Find where the given text appears and provide that cell's center as [X, Y] coordinate. 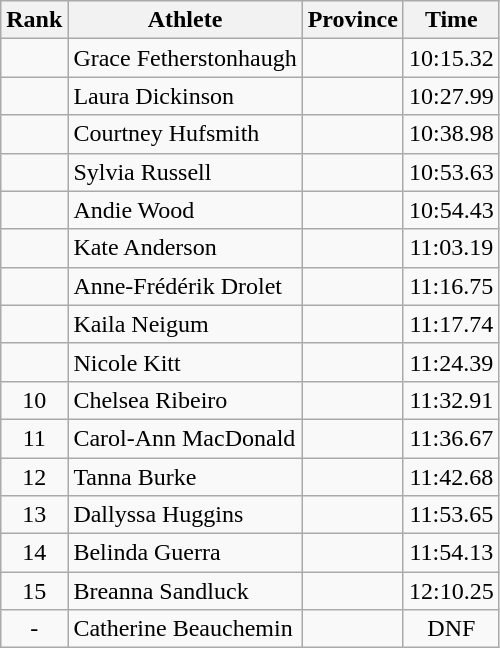
10:38.98 [451, 134]
14 [34, 553]
10:27.99 [451, 96]
DNF [451, 629]
10:15.32 [451, 58]
Breanna Sandluck [185, 591]
Catherine Beauchemin [185, 629]
11:32.91 [451, 400]
Kate Anderson [185, 248]
Kaila Neigum [185, 324]
10 [34, 400]
11 [34, 438]
11:42.68 [451, 477]
Tanna Burke [185, 477]
13 [34, 515]
Athlete [185, 20]
Anne-Frédérik Drolet [185, 286]
Time [451, 20]
Sylvia Russell [185, 172]
12:10.25 [451, 591]
10:54.43 [451, 210]
Laura Dickinson [185, 96]
11:54.13 [451, 553]
Grace Fetherstonhaugh [185, 58]
11:03.19 [451, 248]
11:16.75 [451, 286]
Belinda Guerra [185, 553]
Rank [34, 20]
10:53.63 [451, 172]
Dallyssa Huggins [185, 515]
Province [352, 20]
Chelsea Ribeiro [185, 400]
11:53.65 [451, 515]
Nicole Kitt [185, 362]
- [34, 629]
Carol-Ann MacDonald [185, 438]
15 [34, 591]
11:36.67 [451, 438]
Courtney Hufsmith [185, 134]
Andie Wood [185, 210]
11:24.39 [451, 362]
12 [34, 477]
11:17.74 [451, 324]
